For the text-containing cell, return its midpoint in (X, Y) coordinate format. 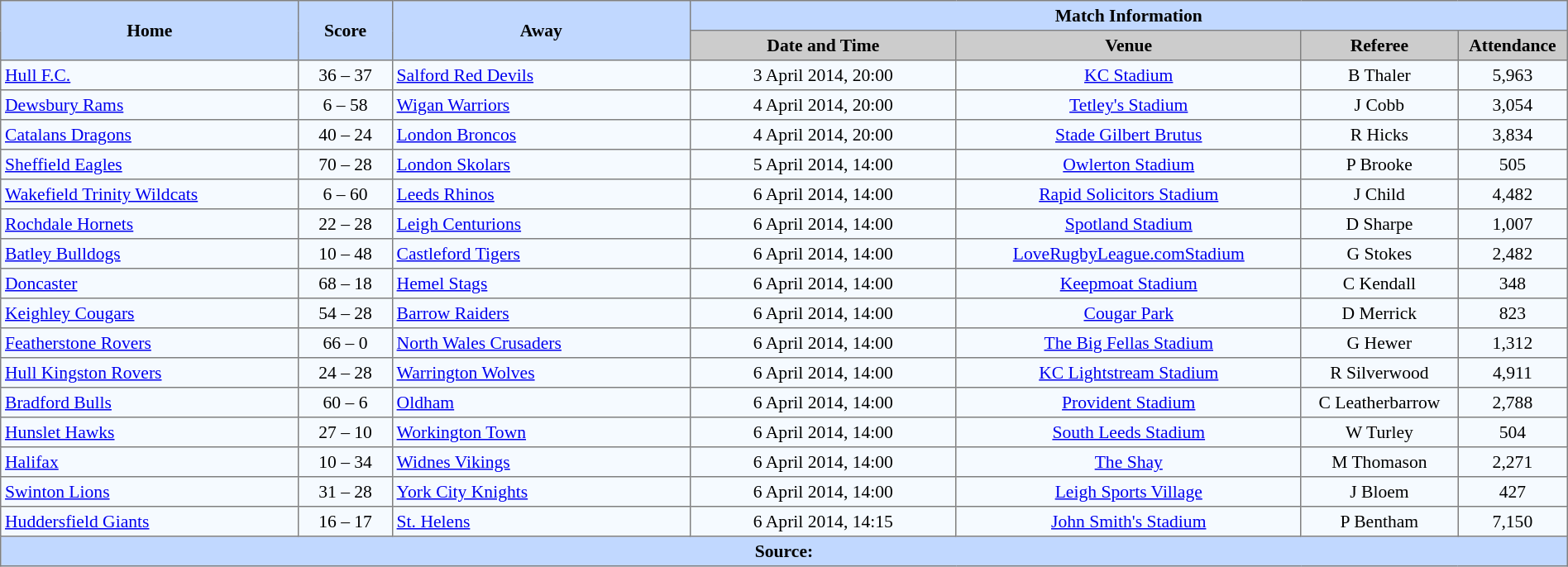
G Stokes (1379, 254)
Workington Town (541, 432)
40 – 24 (346, 135)
Warrington Wolves (541, 373)
6 – 58 (346, 105)
R Hicks (1379, 135)
1,312 (1513, 343)
London Skolars (541, 164)
Keighley Cougars (150, 313)
10 – 34 (346, 462)
The Shay (1128, 462)
Catalans Dragons (150, 135)
427 (1513, 492)
Oldham (541, 403)
2,482 (1513, 254)
C Kendall (1379, 283)
York City Knights (541, 492)
W Turley (1379, 432)
Batley Bulldogs (150, 254)
P Brooke (1379, 164)
Away (541, 31)
Attendance (1513, 45)
Bradford Bulls (150, 403)
3,834 (1513, 135)
10 – 48 (346, 254)
Wigan Warriors (541, 105)
4,911 (1513, 373)
6 – 60 (346, 194)
68 – 18 (346, 283)
Barrow Raiders (541, 313)
70 – 28 (346, 164)
J Cobb (1379, 105)
Hunslet Hawks (150, 432)
LoveRugbyLeague.comStadium (1128, 254)
Hull Kingston Rovers (150, 373)
4,482 (1513, 194)
Hull F.C. (150, 75)
G Hewer (1379, 343)
D Merrick (1379, 313)
D Sharpe (1379, 224)
66 – 0 (346, 343)
24 – 28 (346, 373)
J Bloem (1379, 492)
Doncaster (150, 283)
J Child (1379, 194)
Huddersfield Giants (150, 522)
KC Lightstream Stadium (1128, 373)
Referee (1379, 45)
Spotland Stadium (1128, 224)
2,271 (1513, 462)
504 (1513, 432)
Dewsbury Rams (150, 105)
823 (1513, 313)
7,150 (1513, 522)
C Leatherbarrow (1379, 403)
Source: (784, 551)
Castleford Tigers (541, 254)
16 – 17 (346, 522)
Match Information (1128, 16)
Home (150, 31)
Keepmoat Stadium (1128, 283)
505 (1513, 164)
60 – 6 (346, 403)
John Smith's Stadium (1128, 522)
North Wales Crusaders (541, 343)
3 April 2014, 20:00 (823, 75)
London Broncos (541, 135)
1,007 (1513, 224)
P Bentham (1379, 522)
Halifax (150, 462)
Date and Time (823, 45)
Cougar Park (1128, 313)
Rochdale Hornets (150, 224)
54 – 28 (346, 313)
348 (1513, 283)
Provident Stadium (1128, 403)
Venue (1128, 45)
5,963 (1513, 75)
Salford Red Devils (541, 75)
Widnes Vikings (541, 462)
2,788 (1513, 403)
27 – 10 (346, 432)
Leeds Rhinos (541, 194)
M Thomason (1379, 462)
Rapid Solicitors Stadium (1128, 194)
South Leeds Stadium (1128, 432)
31 – 28 (346, 492)
KC Stadium (1128, 75)
Leigh Sports Village (1128, 492)
Wakefield Trinity Wildcats (150, 194)
Tetley's Stadium (1128, 105)
Leigh Centurions (541, 224)
Score (346, 31)
Owlerton Stadium (1128, 164)
Hemel Stags (541, 283)
6 April 2014, 14:15 (823, 522)
5 April 2014, 14:00 (823, 164)
The Big Fellas Stadium (1128, 343)
3,054 (1513, 105)
B Thaler (1379, 75)
Sheffield Eagles (150, 164)
Stade Gilbert Brutus (1128, 135)
St. Helens (541, 522)
R Silverwood (1379, 373)
22 – 28 (346, 224)
Featherstone Rovers (150, 343)
36 – 37 (346, 75)
Swinton Lions (150, 492)
